Determine the (X, Y) coordinate at the center of the cell enclosing the given text.  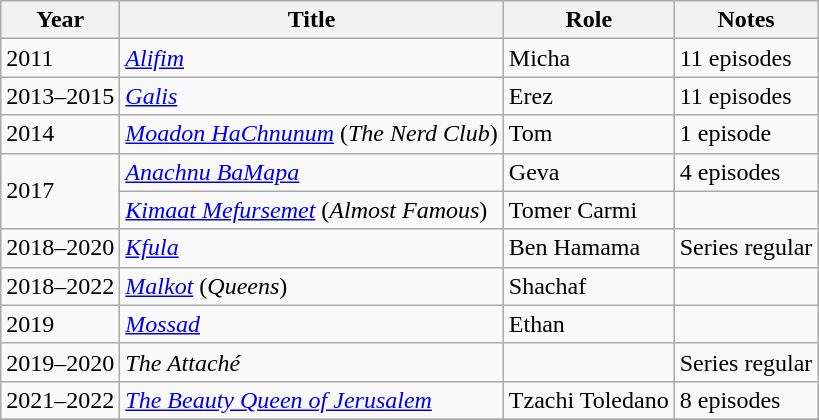
Notes (746, 20)
Ethan (588, 324)
Malkot (Queens) (312, 286)
Micha (588, 58)
Kimaat Mefursemet (Almost Famous) (312, 210)
Anachnu BaMapa (312, 172)
The Attaché (312, 362)
1 episode (746, 134)
Galis (312, 96)
2018–2020 (60, 248)
2019 (60, 324)
2017 (60, 191)
Role (588, 20)
Year (60, 20)
2018–2022 (60, 286)
Tom (588, 134)
Moadon HaChnunum (The Nerd Club) (312, 134)
Mossad (312, 324)
8 episodes (746, 400)
Geva (588, 172)
Tomer Carmi (588, 210)
Tzachi Toledano (588, 400)
2019–2020 (60, 362)
2013–2015 (60, 96)
Title (312, 20)
Shachaf (588, 286)
The Beauty Queen of Jerusalem (312, 400)
2021–2022 (60, 400)
Ben Hamama (588, 248)
Erez (588, 96)
4 episodes (746, 172)
Alifim (312, 58)
Kfula (312, 248)
2014 (60, 134)
2011 (60, 58)
